Return the [X, Y] coordinate for the center point of the cell that contains the specified text.  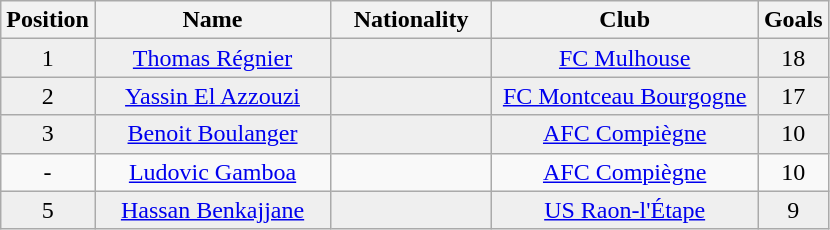
2 [48, 96]
Club [625, 20]
Benoit Boulanger [212, 134]
Hassan Benkajjane [212, 210]
5 [48, 210]
FC Mulhouse [625, 58]
- [48, 172]
3 [48, 134]
US Raon-l'Étape [625, 210]
FC Montceau Bourgogne [625, 96]
Position [48, 20]
18 [794, 58]
Goals [794, 20]
Yassin El Azzouzi [212, 96]
9 [794, 210]
17 [794, 96]
Thomas Régnier [212, 58]
Name [212, 20]
Ludovic Gamboa [212, 172]
Nationality [412, 20]
1 [48, 58]
